Output the [X, Y] coordinate of the center of the cell containing the given text.  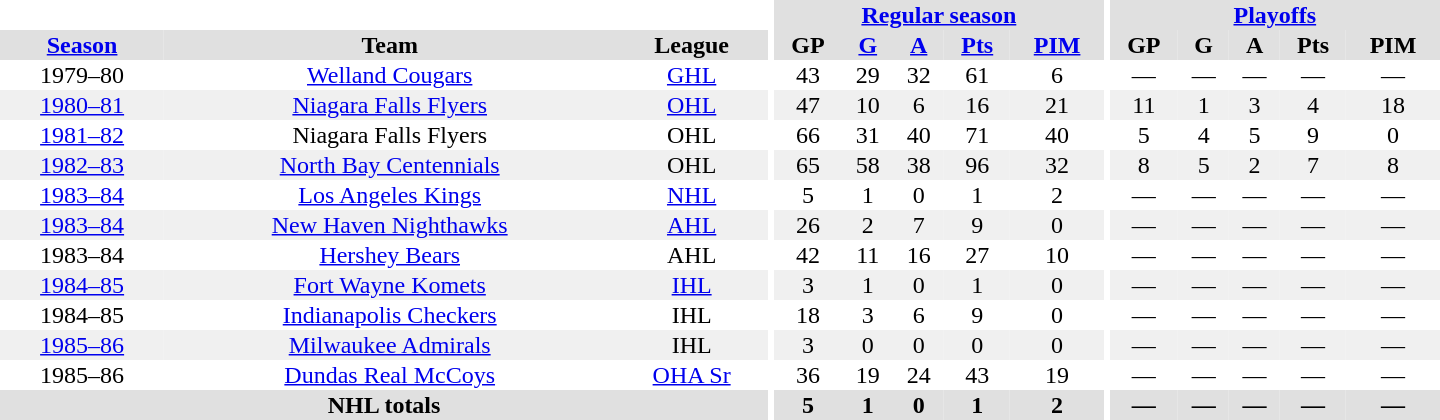
29 [868, 75]
58 [868, 165]
Hershey Bears [390, 255]
1981–82 [82, 135]
Team [390, 45]
65 [808, 165]
24 [918, 375]
61 [977, 75]
36 [808, 375]
Dundas Real McCoys [390, 375]
26 [808, 225]
Fort Wayne Komets [390, 285]
North Bay Centennials [390, 165]
Regular season [939, 15]
27 [977, 255]
NHL totals [384, 405]
Indianapolis Checkers [390, 315]
38 [918, 165]
1979–80 [82, 75]
GHL [692, 75]
66 [808, 135]
Los Angeles Kings [390, 195]
League [692, 45]
OHA Sr [692, 375]
Welland Cougars [390, 75]
Season [82, 45]
NHL [692, 195]
31 [868, 135]
21 [1057, 105]
96 [977, 165]
1982–83 [82, 165]
Milwaukee Admirals [390, 345]
47 [808, 105]
71 [977, 135]
42 [808, 255]
New Haven Nighthawks [390, 225]
1980–81 [82, 105]
Playoffs [1275, 15]
